Determine the (X, Y) coordinate at the center of the cell enclosing the given text.  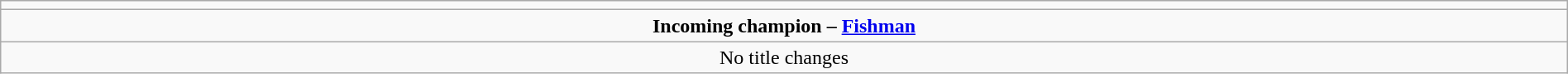
No title changes (784, 57)
Incoming champion – Fishman (784, 26)
